Find where the given text appears and provide that cell's center as [x, y] coordinate. 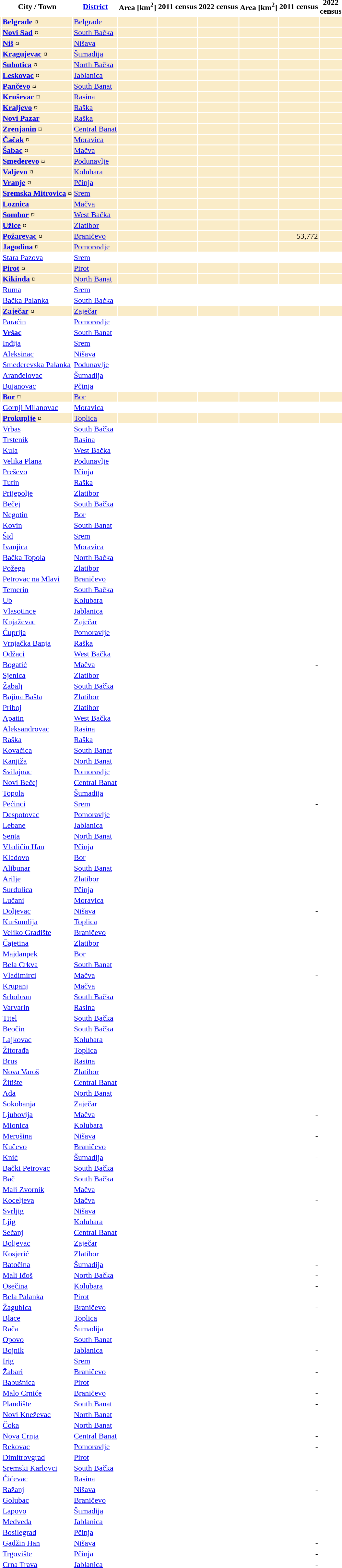
Doljevac [37, 911]
Lebane [37, 825]
Svrljig [37, 1211]
Zaječar ¤ [37, 311]
Požarevac ¤ [37, 236]
Ub [37, 600]
Srbobran [37, 997]
Ljubovija [37, 1114]
Nova Varoš [37, 1072]
Kladovo [37, 857]
Sombor ¤ [37, 215]
Niš ¤ [37, 43]
Rekovac [37, 1447]
Bojnik [37, 1350]
Varvarin [37, 1007]
Merošina [37, 1136]
Irig [37, 1361]
Trstenik [37, 440]
Leskovac ¤ [37, 75]
Belgrade ¤ [37, 22]
Kragujevac ¤ [37, 54]
Kučevo [37, 1147]
Svilajnac [37, 772]
Žabalj [37, 686]
Novi Bečej [37, 782]
Ćuprija [37, 632]
Apatin [37, 718]
Smederevo ¤ [37, 161]
Arilje [37, 879]
Čoka [37, 1425]
Negotin [37, 515]
Aleksinac [37, 354]
Bač [37, 1179]
Petrovac na Mlavi [37, 579]
Kanjiža [37, 761]
Titel [37, 1018]
Čačak ¤ [37, 140]
Kikinda ¤ [37, 279]
Bačka Topola [37, 557]
Kovin [37, 525]
Paraćin [37, 322]
Užice ¤ [37, 225]
Babušnica [37, 1382]
Preševo [37, 472]
Kraljevo ¤ [37, 107]
Tutin [37, 482]
Bosilegrad [37, 1532]
Aleksandrovac [37, 729]
Ivanjica [37, 547]
Valjevo ¤ [37, 172]
Osečina [37, 1286]
Koceljeva [37, 1200]
Sremski Karlovci [37, 1468]
Aranđelovac [37, 375]
Boljevac [37, 1243]
Priboj [37, 707]
Žabari [37, 1372]
Pećinci [37, 804]
Ruma [37, 290]
Blace [37, 1318]
Sremska Mitrovica ¤ [37, 193]
Rača [37, 1329]
Novi Sad ¤ [37, 32]
Odžaci [37, 654]
Opovo [37, 1339]
Surdulica [37, 890]
Trgovište [37, 1554]
Plandište [37, 1404]
Brus [37, 1061]
Žitorađa [37, 1050]
Dimitrovgrad [37, 1457]
Vlasotince [37, 611]
Vranje ¤ [37, 182]
Novi Pazar [37, 118]
Ražanj [37, 1489]
Krupanj [37, 986]
Prokuplje ¤ [37, 418]
Mali Zvornik [37, 1189]
Bački Petrovac [37, 1168]
Požega [37, 568]
Mionica [37, 1125]
Novi Kneževac [37, 1414]
Beočin [37, 1029]
Lajkovac [37, 1039]
Temerin [37, 590]
Smederevska Palanka [37, 365]
Bujanovac [37, 386]
Šid [37, 536]
Bela Palanka [37, 1297]
Lučani [37, 900]
Lapovo [37, 1511]
Kovačica [37, 750]
Knjaževac [37, 622]
Alibunar [37, 868]
Ada [37, 1093]
53,772 [299, 236]
Mali Iđoš [37, 1275]
Bajina Bašta [37, 697]
Veliko Gradište [37, 932]
Malo Crniće [37, 1393]
Kosjerić [37, 1254]
Ćićevac [37, 1479]
Batočina [37, 1264]
Sjenica [37, 675]
Despotovac [37, 815]
Subotica ¤ [37, 65]
Majdanpek [37, 954]
Žagubica [37, 1307]
Pančevo ¤ [37, 86]
Stara Pazova [37, 257]
Nova Crnja [37, 1436]
Pirot ¤ [37, 268]
Vladimirci [37, 975]
Ljig [37, 1222]
Jagodina ¤ [37, 247]
Zrenjanin ¤ [37, 129]
Golubac [37, 1500]
Šabac ¤ [37, 150]
Sečanj [37, 1232]
Kruševac ¤ [37, 97]
Čajetina [37, 943]
Žitište [37, 1082]
Bogatić [37, 665]
Vrnjačka Banja [37, 643]
Kuršumlija [37, 922]
Bečej [37, 504]
Sokobanja [37, 1104]
Loznica [37, 204]
Bor ¤ [37, 397]
Prijepolje [37, 493]
Gornji Milanovac [37, 407]
Knić [37, 1157]
Medveđa [37, 1522]
Vršac [37, 332]
Belgrade [95, 22]
Topola [37, 793]
Senta [37, 836]
Bačka Palanka [37, 300]
Velika Plana [37, 461]
Vladičin Han [37, 847]
Kula [37, 450]
Gadžin Han [37, 1543]
Bela Crkva [37, 964]
Inđija [37, 343]
Vrbas [37, 429]
